Locate the cell with the specified text and output its [x, y] center coordinate. 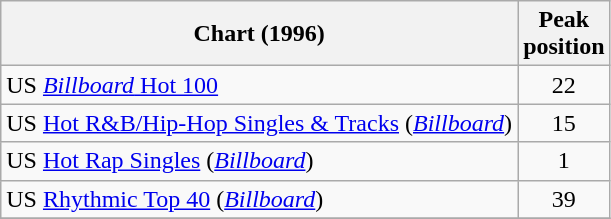
15 [564, 123]
US Billboard Hot 100 [260, 85]
1 [564, 161]
Peakposition [564, 34]
Chart (1996) [260, 34]
US Rhythmic Top 40 (Billboard) [260, 199]
39 [564, 199]
US Hot Rap Singles (Billboard) [260, 161]
US Hot R&B/Hip-Hop Singles & Tracks (Billboard) [260, 123]
22 [564, 85]
